Extract the (X, Y) coordinate from the center of the cell holding the provided text.  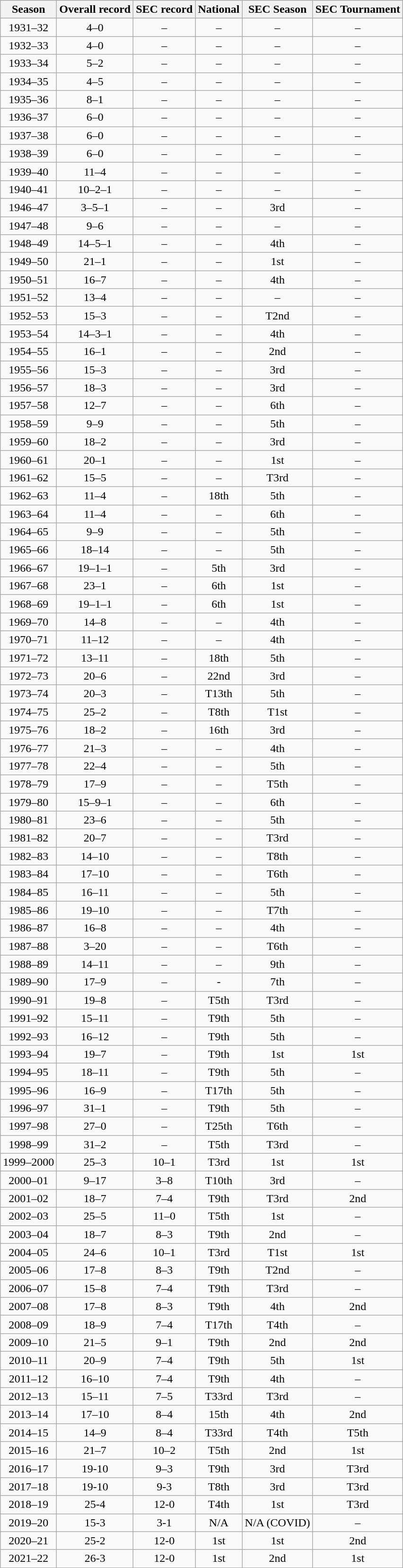
2004–05 (28, 1252)
1986–87 (28, 928)
1963–64 (28, 514)
1990–91 (28, 1000)
21–7 (95, 1451)
18–3 (95, 388)
1952–53 (28, 316)
2000–01 (28, 1180)
21–3 (95, 748)
16–7 (95, 280)
21–5 (95, 1342)
14–9 (95, 1433)
1961–62 (28, 478)
1968–69 (28, 604)
7–5 (165, 1397)
1975–76 (28, 730)
25–5 (95, 1216)
1956–57 (28, 388)
2018–19 (28, 1505)
T7th (277, 910)
1960–61 (28, 460)
15th (219, 1415)
1936–37 (28, 117)
20–9 (95, 1360)
3–8 (165, 1180)
1998–99 (28, 1144)
1979–80 (28, 802)
1984–85 (28, 892)
14–3–1 (95, 334)
2009–10 (28, 1342)
2010–11 (28, 1360)
26-3 (95, 1559)
14–8 (95, 622)
1980–81 (28, 820)
5–2 (95, 63)
1996–97 (28, 1108)
1937–38 (28, 135)
20–6 (95, 676)
13–11 (95, 658)
2016–17 (28, 1469)
National (219, 9)
1932–33 (28, 45)
Season (28, 9)
16–12 (95, 1036)
2005–06 (28, 1270)
1958–59 (28, 424)
2008–09 (28, 1324)
14–10 (95, 856)
1959–60 (28, 442)
31–1 (95, 1108)
1965–66 (28, 550)
T13th (219, 694)
16–8 (95, 928)
14–5–1 (95, 244)
- (219, 982)
1966–67 (28, 568)
2014–15 (28, 1433)
T25th (219, 1126)
11–12 (95, 640)
1938–39 (28, 153)
18–11 (95, 1072)
1957–58 (28, 406)
1982–83 (28, 856)
8–1 (95, 99)
20–7 (95, 838)
13–4 (95, 298)
1981–82 (28, 838)
1985–86 (28, 910)
9th (277, 964)
2020–21 (28, 1541)
9–6 (95, 226)
N/A (COVID) (277, 1523)
16–10 (95, 1379)
1970–71 (28, 640)
1935–36 (28, 99)
1993–94 (28, 1054)
23–1 (95, 586)
9–3 (165, 1469)
3–5–1 (95, 207)
1955–56 (28, 370)
18–9 (95, 1324)
10–2–1 (95, 189)
T10th (219, 1180)
23–6 (95, 820)
16–9 (95, 1090)
31–2 (95, 1144)
21–1 (95, 262)
1940–41 (28, 189)
1991–92 (28, 1018)
1951–52 (28, 298)
1976–77 (28, 748)
12–7 (95, 406)
2019–20 (28, 1523)
1964–65 (28, 532)
1947–48 (28, 226)
1950–51 (28, 280)
19–10 (95, 910)
N/A (219, 1523)
25–3 (95, 1162)
1977–78 (28, 766)
15-3 (95, 1523)
19–8 (95, 1000)
1962–63 (28, 496)
1978–79 (28, 784)
1969–70 (28, 622)
18–14 (95, 550)
15–9–1 (95, 802)
1954–55 (28, 352)
11–0 (165, 1216)
9-3 (165, 1487)
1931–32 (28, 27)
2006–07 (28, 1288)
3–20 (95, 946)
3-1 (165, 1523)
2013–14 (28, 1415)
2015–16 (28, 1451)
2017–18 (28, 1487)
1987–88 (28, 946)
14–11 (95, 964)
1992–93 (28, 1036)
1933–34 (28, 63)
2011–12 (28, 1379)
Overall record (95, 9)
15–8 (95, 1288)
9–1 (165, 1342)
1983–84 (28, 874)
1973–74 (28, 694)
4–5 (95, 81)
10–2 (165, 1451)
1995–96 (28, 1090)
25-2 (95, 1541)
9–17 (95, 1180)
1997–98 (28, 1126)
16th (219, 730)
27–0 (95, 1126)
2021–22 (28, 1559)
22nd (219, 676)
1994–95 (28, 1072)
1988–89 (28, 964)
20–1 (95, 460)
2012–13 (28, 1397)
16–1 (95, 352)
2001–02 (28, 1198)
19–7 (95, 1054)
SEC Tournament (358, 9)
22–4 (95, 766)
20–3 (95, 694)
1939–40 (28, 171)
7th (277, 982)
25–2 (95, 712)
1972–73 (28, 676)
1948–49 (28, 244)
25-4 (95, 1505)
1974–75 (28, 712)
1999–2000 (28, 1162)
1989–90 (28, 982)
SEC record (165, 9)
1953–54 (28, 334)
2007–08 (28, 1306)
1946–47 (28, 207)
24–6 (95, 1252)
16–11 (95, 892)
2003–04 (28, 1234)
1934–35 (28, 81)
1949–50 (28, 262)
1971–72 (28, 658)
1967–68 (28, 586)
SEC Season (277, 9)
2002–03 (28, 1216)
15–5 (95, 478)
